Scan for the cell matching the given text and deliver its [x, y] coordinate at center. 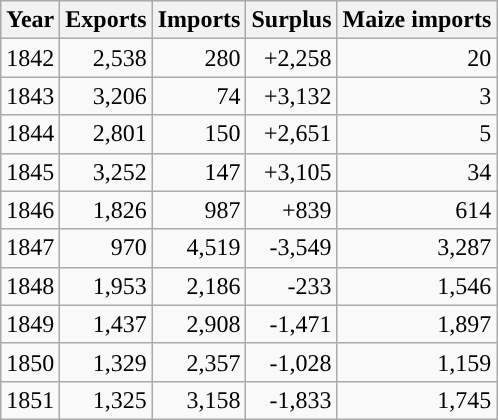
-1,028 [292, 362]
2,801 [106, 134]
-1,833 [292, 400]
2,186 [199, 286]
Maize imports [417, 20]
3,158 [199, 400]
3,287 [417, 248]
Exports [106, 20]
1,329 [106, 362]
+2,651 [292, 134]
1848 [30, 286]
1,745 [417, 400]
-3,549 [292, 248]
-233 [292, 286]
1845 [30, 172]
280 [199, 58]
970 [106, 248]
20 [417, 58]
147 [199, 172]
Imports [199, 20]
+839 [292, 210]
Surplus [292, 20]
614 [417, 210]
1850 [30, 362]
1,159 [417, 362]
1851 [30, 400]
987 [199, 210]
Year [30, 20]
1,325 [106, 400]
1,546 [417, 286]
1847 [30, 248]
2,908 [199, 324]
+2,258 [292, 58]
3,252 [106, 172]
4,519 [199, 248]
1846 [30, 210]
34 [417, 172]
150 [199, 134]
+3,105 [292, 172]
1849 [30, 324]
2,357 [199, 362]
5 [417, 134]
+3,132 [292, 96]
1,826 [106, 210]
3 [417, 96]
1844 [30, 134]
1,437 [106, 324]
1,953 [106, 286]
74 [199, 96]
3,206 [106, 96]
2,538 [106, 58]
1843 [30, 96]
1,897 [417, 324]
-1,471 [292, 324]
1842 [30, 58]
